Provide the [x, y] coordinate of the cell's center where the given text is located.  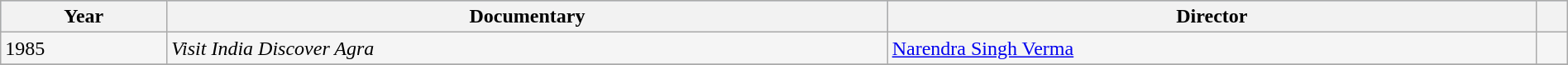
Visit India Discover Agra [528, 48]
1985 [84, 48]
Director [1212, 17]
Narendra Singh Verma [1212, 48]
Year [84, 17]
Documentary [528, 17]
